Provide the (X, Y) coordinate of the cell's center where the given text is located.  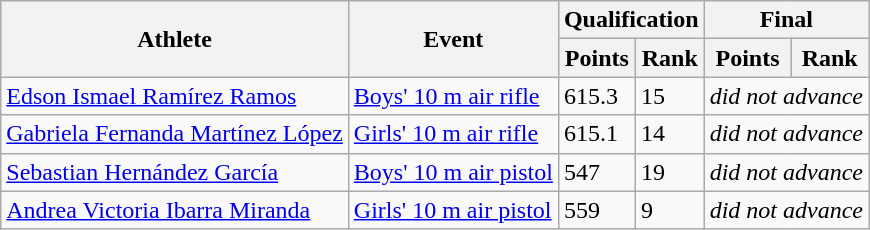
Gabriela Fernanda Martínez López (175, 134)
Edson Ismael Ramírez Ramos (175, 96)
Boys' 10 m air rifle (453, 96)
615.3 (596, 96)
15 (670, 96)
Andrea Victoria Ibarra Miranda (175, 210)
Qualification (631, 20)
Boys' 10 m air pistol (453, 172)
615.1 (596, 134)
Girls' 10 m air pistol (453, 210)
9 (670, 210)
559 (596, 210)
14 (670, 134)
547 (596, 172)
Girls' 10 m air rifle (453, 134)
19 (670, 172)
Athlete (175, 39)
Event (453, 39)
Sebastian Hernández García (175, 172)
Final (786, 20)
